For the text-containing cell, return its midpoint in [x, y] coordinate format. 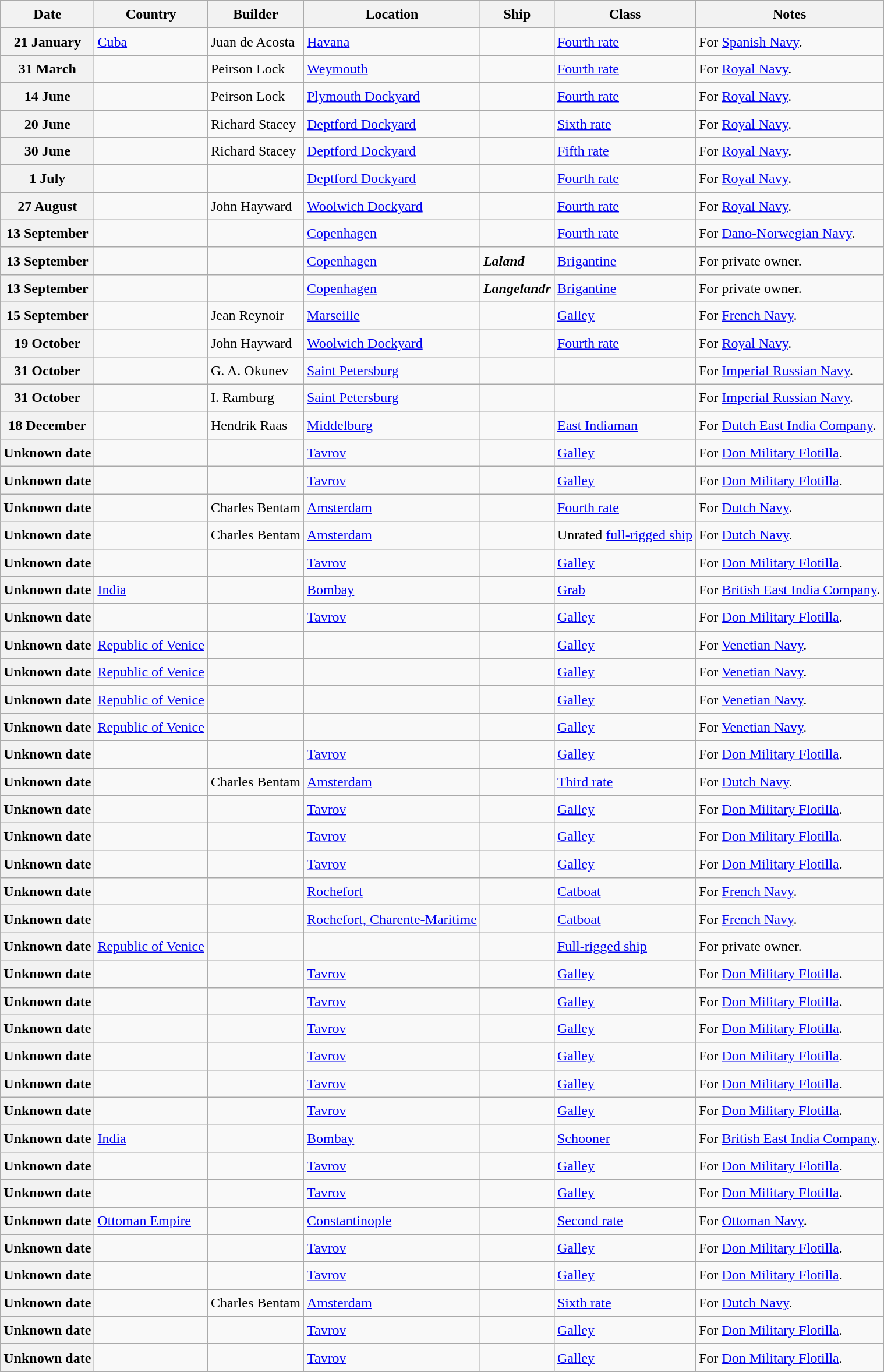
21 January [48, 42]
Weymouth [391, 69]
Full-rigged ship [624, 946]
Notes [789, 14]
I. Ramburg [255, 398]
1 July [48, 178]
Location [391, 14]
Plymouth Dockyard [391, 97]
Havana [391, 42]
Unrated full-rigged ship [624, 535]
Jean Reynoir [255, 316]
Middelburg [391, 425]
Ship [517, 14]
Langelandr [517, 288]
Rochefort, Charente-Maritime [391, 919]
19 October [48, 344]
Marseille [391, 316]
For Ottoman Navy. [789, 1221]
For Spanish Navy. [789, 42]
Date [48, 14]
For Dano-Norwegian Navy. [789, 233]
East Indiaman [624, 425]
Country [151, 14]
27 August [48, 206]
G. A. Okunev [255, 371]
Third rate [624, 782]
Laland [517, 261]
31 March [48, 69]
30 June [48, 151]
Juan de Acosta [255, 42]
Schooner [624, 1138]
Rochefort [391, 891]
Ottoman Empire [151, 1221]
Constantinople [391, 1221]
Class [624, 14]
20 June [48, 124]
Cuba [151, 42]
Second rate [624, 1221]
15 September [48, 316]
14 June [48, 97]
Builder [255, 14]
Hendrik Raas [255, 425]
18 December [48, 425]
For Dutch East India Company. [789, 425]
Fifth rate [624, 151]
Grab [624, 590]
